Provide the [x, y] coordinate of the cell's center where the given text is located.  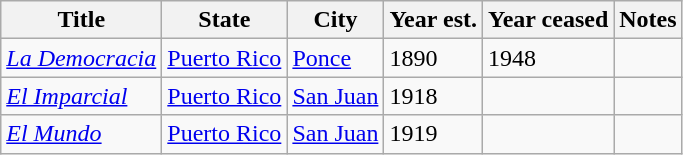
La Democracia [82, 58]
El Mundo [82, 134]
State [224, 20]
Notes [648, 20]
Year ceased [548, 20]
1948 [548, 58]
Ponce [336, 58]
El Imparcial [82, 96]
Year est. [434, 20]
City [336, 20]
1890 [434, 58]
Title [82, 20]
1918 [434, 96]
1919 [434, 134]
